Identify which cell holds the provided text, then report its [x, y] central coordinate. 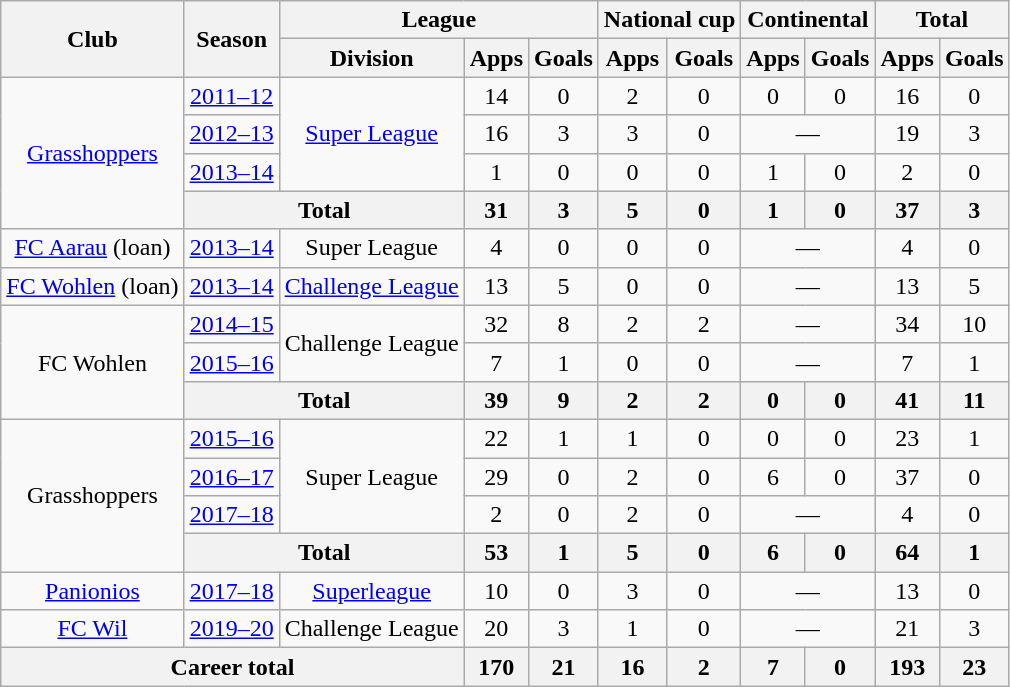
20 [496, 629]
2016–17 [232, 477]
FC Wohlen [92, 362]
41 [907, 400]
170 [496, 667]
Career total [232, 667]
193 [907, 667]
14 [496, 96]
2014–15 [232, 324]
Division [372, 58]
2011–12 [232, 96]
Continental [808, 20]
29 [496, 477]
Superleague [372, 591]
8 [564, 324]
31 [496, 210]
Panionios [92, 591]
53 [496, 553]
Club [92, 39]
19 [907, 134]
32 [496, 324]
FC Aarau (loan) [92, 248]
39 [496, 400]
FC Wohlen (loan) [92, 286]
National cup [669, 20]
League [438, 20]
34 [907, 324]
Season [232, 39]
FC Wil [92, 629]
22 [496, 438]
11 [974, 400]
9 [564, 400]
2019–20 [232, 629]
64 [907, 553]
2012–13 [232, 134]
